Detect which cell encompasses the target text, then output its (x, y) center coordinate. 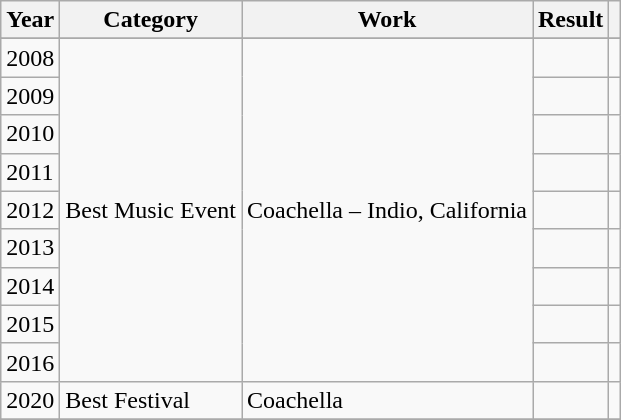
Coachella – Indio, California (388, 210)
2008 (30, 58)
2013 (30, 248)
2012 (30, 210)
Work (388, 20)
Coachella (388, 400)
2014 (30, 286)
Result (570, 20)
2009 (30, 96)
2015 (30, 324)
Best Festival (151, 400)
2010 (30, 134)
Category (151, 20)
2020 (30, 400)
Year (30, 20)
2011 (30, 172)
2016 (30, 362)
Best Music Event (151, 210)
